Detect which cell encompasses the target text, then output its [x, y] center coordinate. 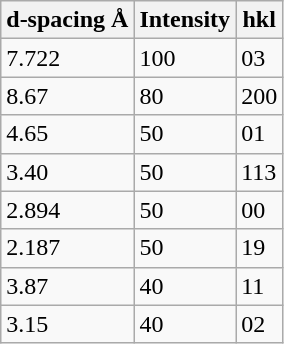
3.40 [68, 172]
Intensity [185, 20]
100 [185, 58]
200 [260, 96]
11 [260, 286]
00 [260, 210]
03 [260, 58]
7.722 [68, 58]
4.65 [68, 134]
113 [260, 172]
80 [185, 96]
01 [260, 134]
3.87 [68, 286]
2.894 [68, 210]
d-spacing Å [68, 20]
8.67 [68, 96]
3.15 [68, 324]
19 [260, 248]
2.187 [68, 248]
02 [260, 324]
hkl [260, 20]
